Determine the (x, y) coordinate at the center of the cell enclosing the given text.  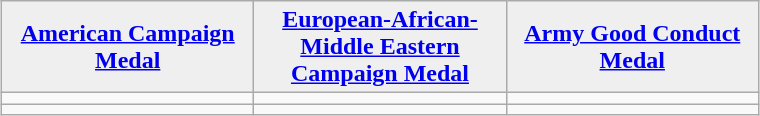
Army Good Conduct Medal (632, 47)
American Campaign Medal (128, 47)
European-African-Middle Eastern Campaign Medal (380, 47)
